Provide the (X, Y) coordinate of the cell's center where the given text is located.  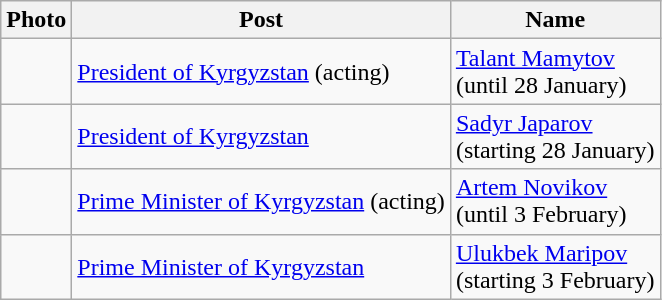
Artem Novikov(until 3 February) (555, 202)
Ulukbek Maripov(starting 3 February) (555, 266)
Talant Mamytov(until 28 January) (555, 72)
President of Kyrgyzstan (acting) (262, 72)
Post (262, 20)
Name (555, 20)
Prime Minister of Kyrgyzstan (acting) (262, 202)
President of Kyrgyzstan (262, 136)
Photo (36, 20)
Sadyr Japarov(starting 28 January) (555, 136)
Prime Minister of Kyrgyzstan (262, 266)
